From the cell containing the given text, extract its center point as (x, y) coordinate. 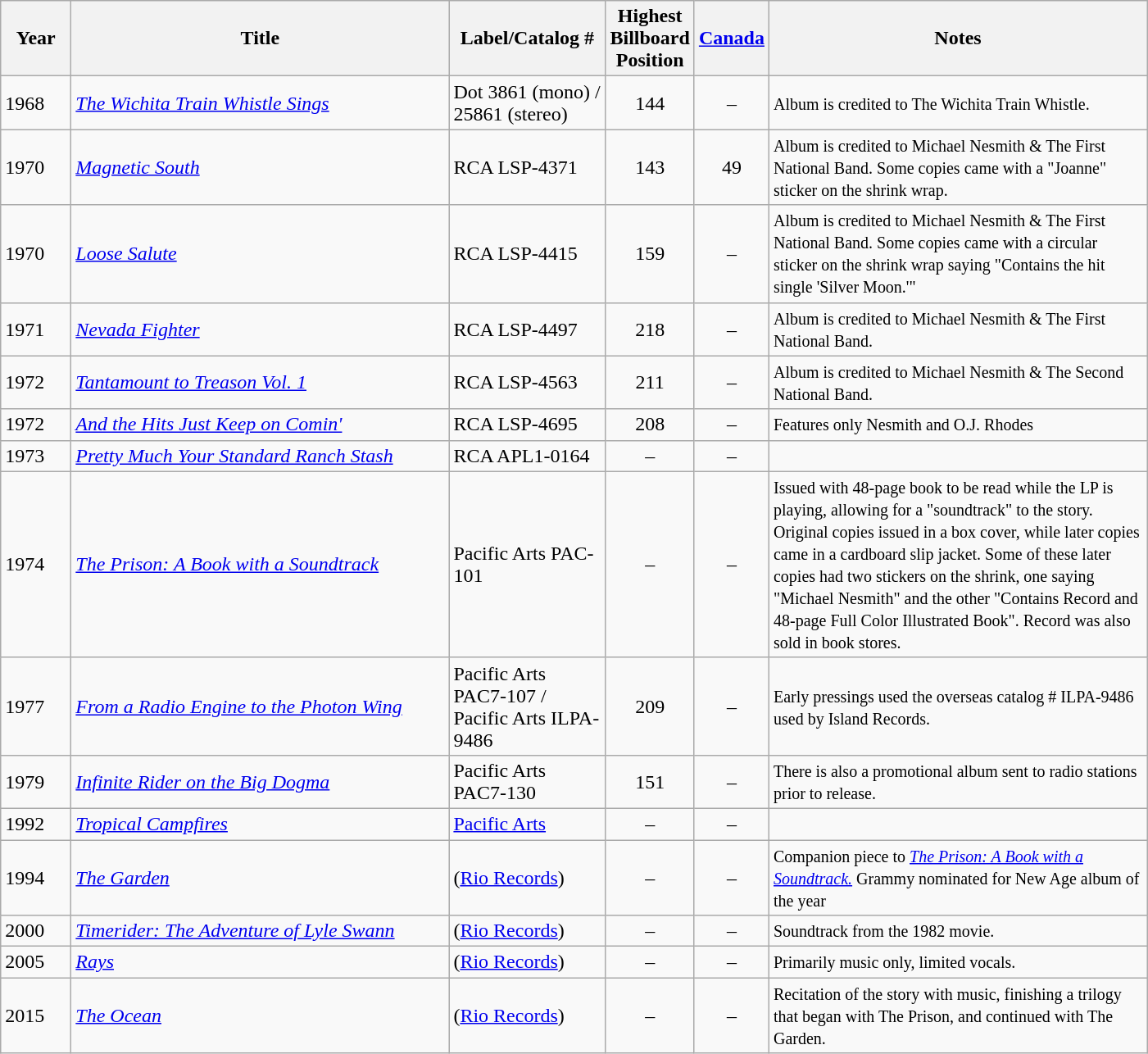
Nevada Fighter (261, 329)
Year (36, 39)
Rays (261, 962)
Tropical Campfires (261, 824)
1992 (36, 824)
211 (650, 382)
And the Hits Just Keep on Comin' (261, 425)
Highest Billboard Position (650, 39)
RCA LSP-4563 (528, 382)
RCA APL1-0164 (528, 456)
1994 (36, 877)
The Garden (261, 877)
The Wichita Train Whistle Sings (261, 103)
Notes (957, 39)
Album is credited to Michael Nesmith & The Second National Band. (957, 382)
218 (650, 329)
209 (650, 706)
Pacific Arts PAC7-107 / Pacific Arts ILPA-9486 (528, 706)
From a Radio Engine to the Photon Wing (261, 706)
144 (650, 103)
Album is credited to Michael Nesmith & The First National Band. Some copies came with a "Joanne" sticker on the shrink wrap. (957, 167)
Primarily music only, limited vocals. (957, 962)
Canada (731, 39)
2005 (36, 962)
Label/Catalog # (528, 39)
Loose Salute (261, 254)
RCA LSP-4371 (528, 167)
2000 (36, 931)
Recitation of the story with music, finishing a trilogy that began with The Prison, and continued with The Garden. (957, 1015)
Pacific Arts (528, 824)
Pacific Arts PAC-101 (528, 564)
Pretty Much Your Standard Ranch Stash (261, 456)
Features only Nesmith and O.J. Rhodes (957, 425)
1973 (36, 456)
Early pressings used the overseas catalog # ILPA-9486 used by Island Records. (957, 706)
159 (650, 254)
1968 (36, 103)
143 (650, 167)
Title (261, 39)
Album is credited to The Wichita Train Whistle. (957, 103)
Companion piece to The Prison: A Book with a Soundtrack. Grammy nominated for New Age album of the year (957, 877)
151 (650, 782)
Soundtrack from the 1982 movie. (957, 931)
1977 (36, 706)
Tantamount to Treason Vol. 1 (261, 382)
Infinite Rider on the Big Dogma (261, 782)
1979 (36, 782)
Pacific Arts PAC7-130 (528, 782)
RCA LSP-4415 (528, 254)
RCA LSP-4497 (528, 329)
1974 (36, 564)
208 (650, 425)
The Ocean (261, 1015)
The Prison: A Book with a Soundtrack (261, 564)
Timerider: The Adventure of Lyle Swann (261, 931)
Album is credited to Michael Nesmith & The First National Band. (957, 329)
RCA LSP-4695 (528, 425)
2015 (36, 1015)
There is also a promotional album sent to radio stations prior to release. (957, 782)
49 (731, 167)
Dot 3861 (mono) / 25861 (stereo) (528, 103)
Magnetic South (261, 167)
1971 (36, 329)
